Locate the cell with the specified text and output its [x, y] center coordinate. 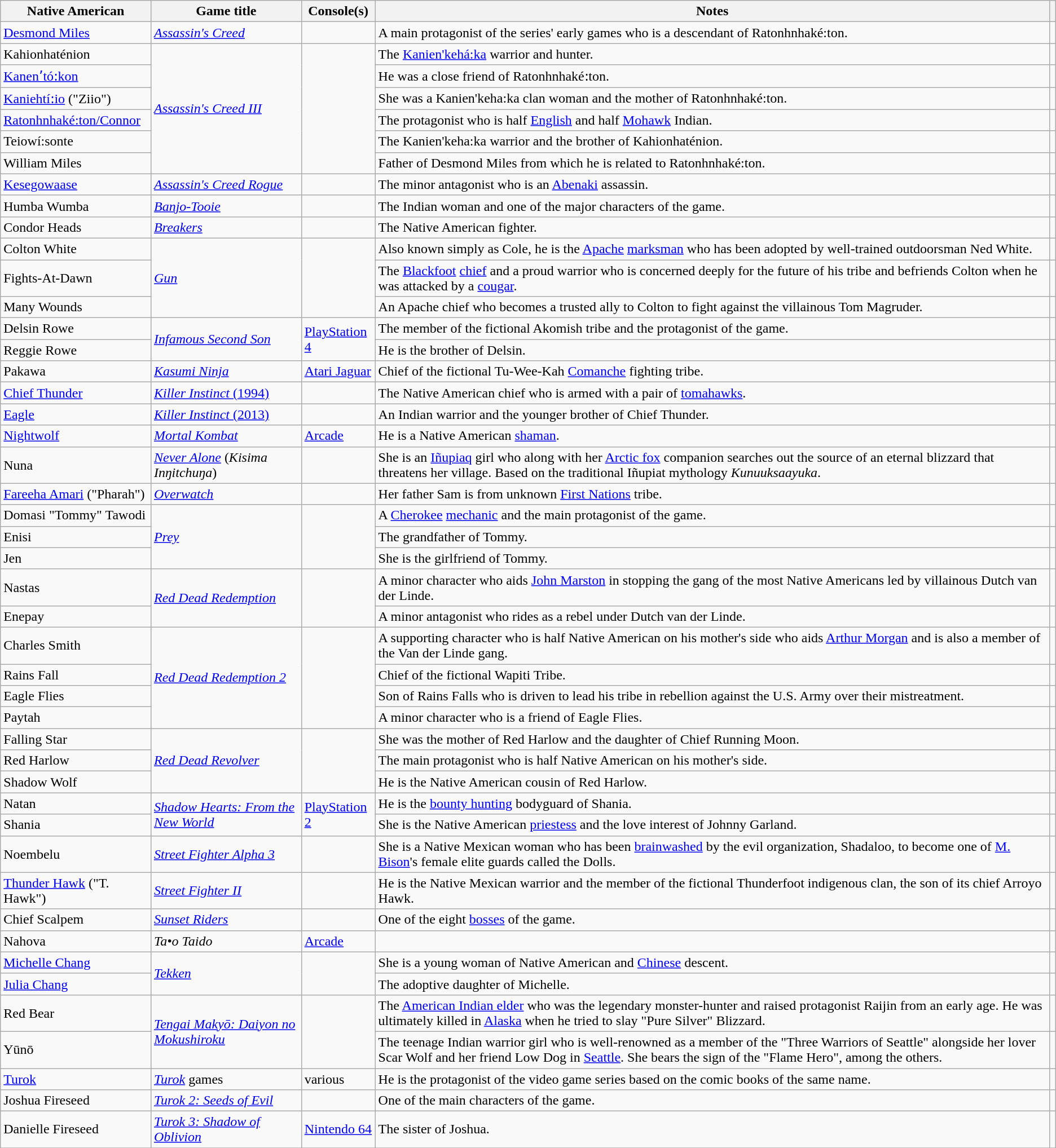
Infamous Second Son [226, 339]
Pakawa [76, 372]
various [338, 1079]
The main protagonist who is half Native American on his mother's side. [712, 761]
Kanenʼtó꞉kon [76, 76]
Enisi [76, 537]
The Indian woman and one of the major characters of the game. [712, 206]
Street Fighter Alpha 3 [226, 854]
Nintendo 64 [338, 1130]
He is the brother of Delsin. [712, 350]
He is the Native Mexican warrior and the member of the fictional Thunderfoot indigenous clan, the son of its chief Arroyo Hawk. [712, 891]
Son of Rains Falls who is driven to lead his tribe in rebellion against the U.S. Army over their mistreatment. [712, 696]
Shadow Hearts: From the New World [226, 814]
Fareeha Amari ("Pharah") [76, 494]
Her father Sam is from unknown First Nations tribe. [712, 494]
Chief Thunder [76, 393]
A minor character who is a friend of Eagle Flies. [712, 718]
Red Dead Redemption 2 [226, 678]
The Native American fighter. [712, 227]
Breakers [226, 227]
A minor character who aids John Marston in stopping the gang of the most Native Americans led by villainous Dutch van der Linde. [712, 588]
Tengai Makyō: Daiyon no Mokushiroku [226, 1031]
Also known simply as Cole, he is the Apache marksman who has been adopted by well-trained outdoorsman Ned White. [712, 249]
She is a young woman of Native American and Chinese descent. [712, 962]
Eagle Flies [76, 696]
The minor antagonist who is an Abenaki assassin. [712, 184]
He is the protagonist of the video game series based on the comic books of the same name. [712, 1079]
Noembelu [76, 854]
One of the main characters of the game. [712, 1101]
Jen [76, 558]
Nastas [76, 588]
The sister of Joshua. [712, 1130]
Paytah [76, 718]
The member of the fictional Akomish tribe and the protagonist of the game. [712, 329]
She is the Native American priestess and the love interest of Johnny Garland. [712, 825]
Sunset Riders [226, 920]
Shadow Wolf [76, 782]
Chief Scalpem [76, 920]
The protagonist who is half English and half Mohawk Indian. [712, 120]
Falling Star [76, 739]
Prey [226, 537]
The Kanien'keha:ka warrior and the brother of Kahionhaténion. [712, 142]
Danielle Fireseed [76, 1130]
PlayStation 2 [338, 814]
Red Dead Redemption [226, 598]
Ta•o Taido [226, 941]
Turok games [226, 1079]
Yūnō [76, 1050]
Assassin's Creed III [226, 108]
She is the girlfriend of Tommy. [712, 558]
Fights-At-Dawn [76, 277]
Killer Instinct (2013) [226, 414]
He is the Native American cousin of Red Harlow. [712, 782]
Assassin's Creed Rogue [226, 184]
Banjo-Tooie [226, 206]
Turok 3: Shadow of Oblivion [226, 1130]
Thunder Hawk ("T. Hawk") [76, 891]
Natan [76, 803]
Turok 2: Seeds of Evil [226, 1101]
Tekken [226, 973]
Notes [712, 11]
Delsin Rowe [76, 329]
Never Alone (Kisima Inŋitchuŋa) [226, 465]
Atari Jaguar [338, 372]
Father of Desmond Miles from which he is related to Ratonhnhaké:ton. [712, 163]
Michelle Chang [76, 962]
Humba Wumba [76, 206]
A minor antagonist who rides as a rebel under Dutch van der Linde. [712, 616]
Kesegowaase [76, 184]
An Indian warrior and the younger brother of Chief Thunder. [712, 414]
She was the mother of Red Harlow and the daughter of Chief Running Moon. [712, 739]
A Cherokee mechanic and the main protagonist of the game. [712, 515]
He is the bounty hunting bodyguard of Shania. [712, 803]
PlayStation 4 [338, 339]
The grandfather of Tommy. [712, 537]
The Native American chief who is armed with a pair of tomahawks. [712, 393]
Ratonhnhaké:ton/Connor [76, 120]
Assassin's Creed [226, 33]
Enepay [76, 616]
Colton White [76, 249]
Red Harlow [76, 761]
Nuna [76, 465]
Gun [226, 277]
Domasi "Tommy" Tawodi [76, 515]
Rains Fall [76, 675]
Charles Smith [76, 645]
The Kanien'kehá:ka warrior and hunter. [712, 54]
Desmond Miles [76, 33]
Red Dead Revolver [226, 761]
Kahionhaténion [76, 54]
Nightwolf [76, 436]
Street Fighter II [226, 891]
Killer Instinct (1994) [226, 393]
Console(s) [338, 11]
Reggie Rowe [76, 350]
She was a Kanien'keha:ka clan woman and the mother of Ratonhnhaké:ton. [712, 98]
He is a Native American shaman. [712, 436]
Shania [76, 825]
The Blackfoot chief and a proud warrior who is concerned deeply for the future of his tribe and befriends Colton when he was attacked by a cougar. [712, 277]
Teiowí:sonte [76, 142]
Many Wounds [76, 307]
Kasumi Ninja [226, 372]
Overwatch [226, 494]
Mortal Kombat [226, 436]
Eagle [76, 414]
Turok [76, 1079]
Joshua Fireseed [76, 1101]
Chief of the fictional Wapiti Tribe. [712, 675]
Red Bear [76, 1013]
A main protagonist of the series' early games who is a descendant of Ratonhnhaké:ton. [712, 33]
The adoptive daughter of Michelle. [712, 984]
Condor Heads [76, 227]
William Miles [76, 163]
Nahova [76, 941]
Julia Chang [76, 984]
Kaniehtí꞉io ("Ziio") [76, 98]
Chief of the fictional Tu-Wee-Kah Comanche fighting tribe. [712, 372]
One of the eight bosses of the game. [712, 920]
Game title [226, 11]
A supporting character who is half Native American on his mother's side who aids Arthur Morgan and is also a member of the Van der Linde gang. [712, 645]
An Apache chief who becomes a trusted ally to Colton to fight against the villainous Tom Magruder. [712, 307]
He was a close friend of Ratonhnhaké꞉ton. [712, 76]
Native American [76, 11]
